Identify which cell holds the provided text, then report its (x, y) central coordinate. 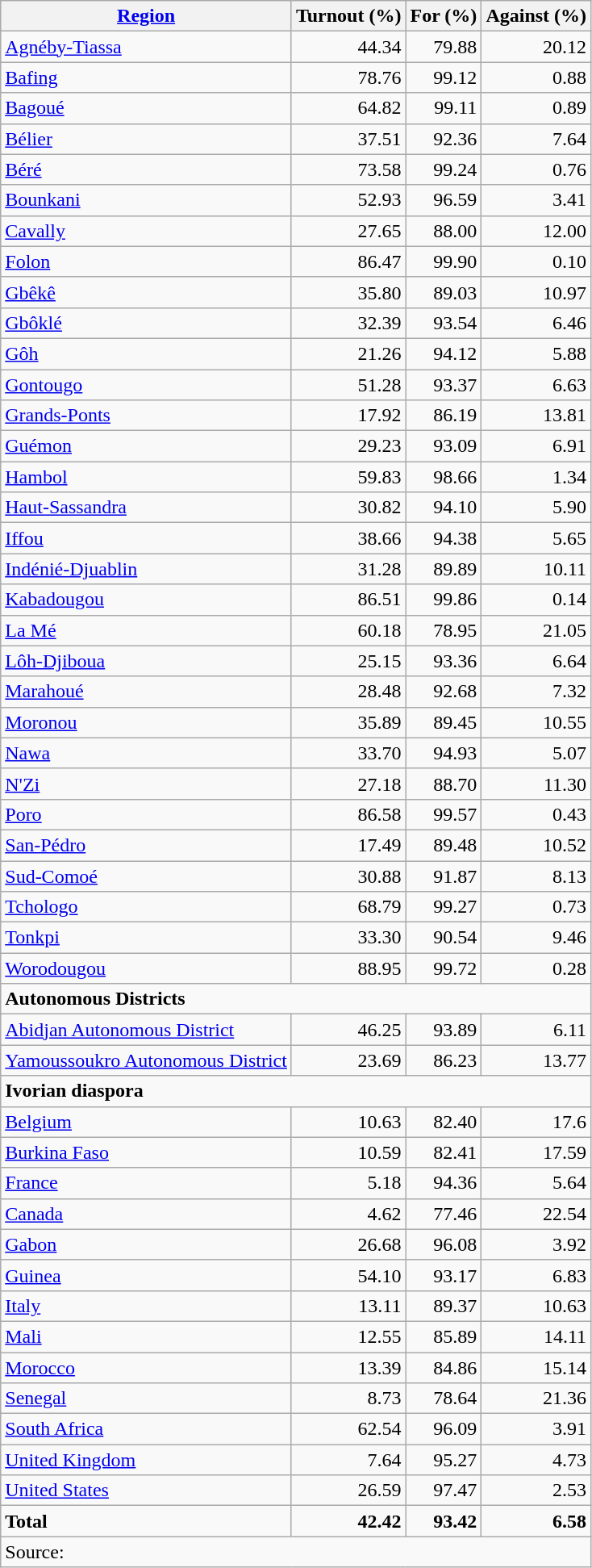
13.77 (536, 1060)
Poro (147, 814)
38.66 (348, 538)
Béré (147, 169)
Worodougou (147, 968)
88.70 (444, 784)
88.00 (444, 231)
31.28 (348, 569)
Gôh (147, 353)
Guinea (147, 1275)
89.45 (444, 722)
99.27 (444, 907)
4.73 (536, 1460)
92.36 (444, 139)
10.11 (536, 569)
10.52 (536, 845)
6.83 (536, 1275)
0.10 (536, 261)
5.65 (536, 538)
93.36 (444, 661)
93.42 (444, 1521)
Bounkani (147, 200)
94.38 (444, 538)
54.10 (348, 1275)
Haut-Sassandra (147, 508)
21.26 (348, 353)
South Africa (147, 1429)
0.73 (536, 907)
89.89 (444, 569)
44.34 (348, 47)
4.62 (348, 1214)
94.93 (444, 753)
86.19 (444, 416)
86.58 (348, 814)
Hambol (147, 477)
99.57 (444, 814)
29.23 (348, 446)
0.14 (536, 600)
8.13 (536, 876)
Total (147, 1521)
9.46 (536, 938)
37.51 (348, 139)
United States (147, 1491)
Belgium (147, 1122)
78.76 (348, 77)
26.59 (348, 1491)
13.11 (348, 1306)
60.18 (348, 630)
20.12 (536, 47)
25.15 (348, 661)
7.32 (536, 692)
86.51 (348, 600)
10.97 (536, 292)
10.59 (348, 1152)
51.28 (348, 385)
10.55 (536, 722)
Morocco (147, 1368)
0.43 (536, 814)
90.54 (444, 938)
89.48 (444, 845)
88.95 (348, 968)
Gabon (147, 1244)
11.30 (536, 784)
92.68 (444, 692)
17.49 (348, 845)
77.46 (444, 1214)
94.12 (444, 353)
78.95 (444, 630)
5.64 (536, 1183)
96.59 (444, 200)
Folon (147, 261)
5.18 (348, 1183)
59.83 (348, 477)
99.72 (444, 968)
Lôh-Djiboua (147, 661)
France (147, 1183)
13.81 (536, 416)
0.88 (536, 77)
0.89 (536, 108)
Grands-Ponts (147, 416)
89.03 (444, 292)
0.28 (536, 968)
73.58 (348, 169)
17.92 (348, 416)
Burkina Faso (147, 1152)
15.14 (536, 1368)
28.48 (348, 692)
Iffou (147, 538)
95.27 (444, 1460)
6.91 (536, 446)
52.93 (348, 200)
30.88 (348, 876)
33.30 (348, 938)
89.37 (444, 1306)
Bélier (147, 139)
6.64 (536, 661)
82.41 (444, 1152)
97.47 (444, 1491)
12.55 (348, 1336)
30.82 (348, 508)
Tonkpi (147, 938)
Senegal (147, 1399)
6.46 (536, 323)
21.05 (536, 630)
35.89 (348, 722)
Yamoussoukro Autonomous District (147, 1060)
Against (%) (536, 16)
5.88 (536, 353)
79.88 (444, 47)
United Kingdom (147, 1460)
Mali (147, 1336)
27.65 (348, 231)
Gontougo (147, 385)
Gbêkê (147, 292)
85.89 (444, 1336)
For (%) (444, 16)
13.39 (348, 1368)
14.11 (536, 1336)
Agnéby-Tiassa (147, 47)
5.90 (536, 508)
93.37 (444, 385)
35.80 (348, 292)
1.34 (536, 477)
Moronou (147, 722)
Tchologo (147, 907)
84.86 (444, 1368)
Canada (147, 1214)
27.18 (348, 784)
6.58 (536, 1521)
32.39 (348, 323)
Bafing (147, 77)
99.11 (444, 108)
33.70 (348, 753)
Cavally (147, 231)
12.00 (536, 231)
Gbôklé (147, 323)
96.09 (444, 1429)
17.6 (536, 1122)
Sud-Comoé (147, 876)
Region (147, 16)
22.54 (536, 1214)
86.47 (348, 261)
64.82 (348, 108)
0.76 (536, 169)
3.41 (536, 200)
93.54 (444, 323)
N'Zi (147, 784)
82.40 (444, 1122)
96.08 (444, 1244)
93.09 (444, 446)
5.07 (536, 753)
99.24 (444, 169)
Guémon (147, 446)
3.92 (536, 1244)
Ivorian diaspora (296, 1091)
94.36 (444, 1183)
6.11 (536, 1030)
8.73 (348, 1399)
Turnout (%) (348, 16)
93.89 (444, 1030)
98.66 (444, 477)
91.87 (444, 876)
86.23 (444, 1060)
2.53 (536, 1491)
42.42 (348, 1521)
Source: (296, 1552)
Kabadougou (147, 600)
21.36 (536, 1399)
Abidjan Autonomous District (147, 1030)
78.64 (444, 1399)
62.54 (348, 1429)
San-Pédro (147, 845)
46.25 (348, 1030)
93.17 (444, 1275)
Autonomous Districts (296, 999)
99.86 (444, 600)
26.68 (348, 1244)
99.90 (444, 261)
Bagoué (147, 108)
17.59 (536, 1152)
Italy (147, 1306)
3.91 (536, 1429)
94.10 (444, 508)
Marahoué (147, 692)
Nawa (147, 753)
6.63 (536, 385)
La Mé (147, 630)
99.12 (444, 77)
Indénié-Djuablin (147, 569)
68.79 (348, 907)
23.69 (348, 1060)
